Extract the (x, y) coordinate from the center of the cell holding the provided text.  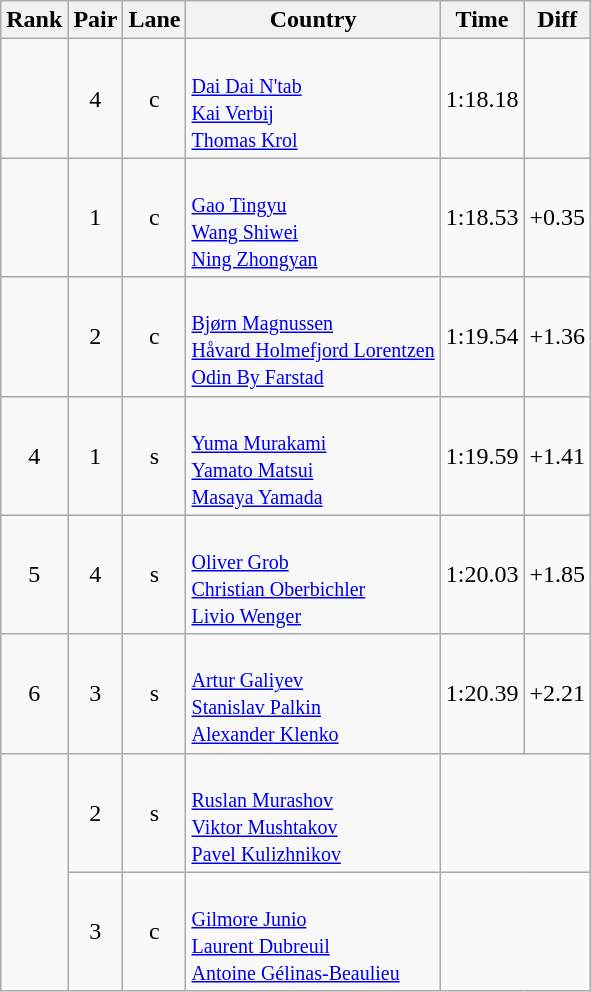
5 (34, 574)
1:18.53 (482, 218)
+0.35 (558, 218)
6 (34, 694)
Pair (96, 20)
Artur GaliyevStanislav PalkinAlexander Klenko (313, 694)
1:18.18 (482, 98)
Dai Dai N'tabKai VerbijThomas Krol (313, 98)
Ruslan MurashovViktor MushtakovPavel Kulizhnikov (313, 812)
1:19.54 (482, 336)
Country (313, 20)
1:19.59 (482, 456)
Time (482, 20)
Diff (558, 20)
Yuma MurakamiYamato MatsuiMasaya Yamada (313, 456)
Gilmore JunioLaurent DubreuilAntoine Gélinas-Beaulieu (313, 932)
+2.21 (558, 694)
Gao TingyuWang ShiweiNing Zhongyan (313, 218)
Oliver GrobChristian OberbichlerLivio Wenger (313, 574)
1:20.03 (482, 574)
Rank (34, 20)
1:20.39 (482, 694)
Lane (154, 20)
+1.36 (558, 336)
+1.85 (558, 574)
Bjørn MagnussenHåvard Holmefjord LorentzenOdin By Farstad (313, 336)
+1.41 (558, 456)
